Output the (X, Y) coordinate of the center of the cell containing the given text.  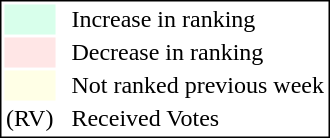
Received Votes (198, 119)
Not ranked previous week (198, 85)
Increase in ranking (198, 19)
(RV) (29, 119)
Decrease in ranking (198, 53)
